Find where the given text appears and provide that cell's center as [X, Y] coordinate. 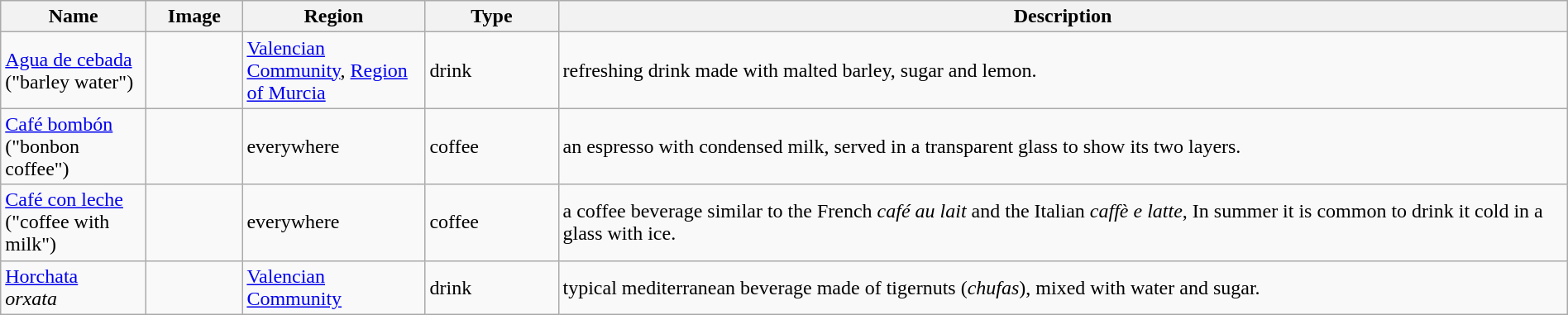
Horchataorxata [74, 288]
Type [491, 17]
Valencian Community, Region of Murcia [334, 70]
Image [194, 17]
an espresso with condensed milk, served in a transparent glass to show its two layers. [1063, 146]
refreshing drink made with malted barley, sugar and lemon. [1063, 70]
a coffee beverage similar to the French café au lait and the Italian caffè e latte, In summer it is common to drink it cold in a glass with ice. [1063, 222]
typical mediterranean beverage made of tigernuts (chufas), mixed with water and sugar. [1063, 288]
Region [334, 17]
Valencian Community [334, 288]
Name [74, 17]
Café bombón ("bonbon coffee") [74, 146]
Description [1063, 17]
Café con leche ("coffee with milk") [74, 222]
Agua de cebada ("barley water") [74, 70]
